Return (X, Y) of the center of cell containing provided text 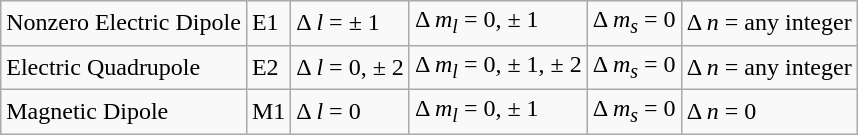
Δ l = ± 1 (350, 23)
Nonzero Electric Dipole (124, 23)
Electric Quadrupole (124, 67)
Δ n = 0 (769, 111)
Δ l = 0 (350, 111)
E2 (268, 67)
Δ l = 0, ± 2 (350, 67)
M1 (268, 111)
Magnetic Dipole (124, 111)
E1 (268, 23)
Δ ml = 0, ± 1, ± 2 (498, 67)
